Identify which cell holds the provided text, then report its (X, Y) central coordinate. 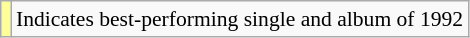
Indicates best-performing single and album of 1992 (240, 19)
